Detect which cell encompasses the target text, then output its (x, y) center coordinate. 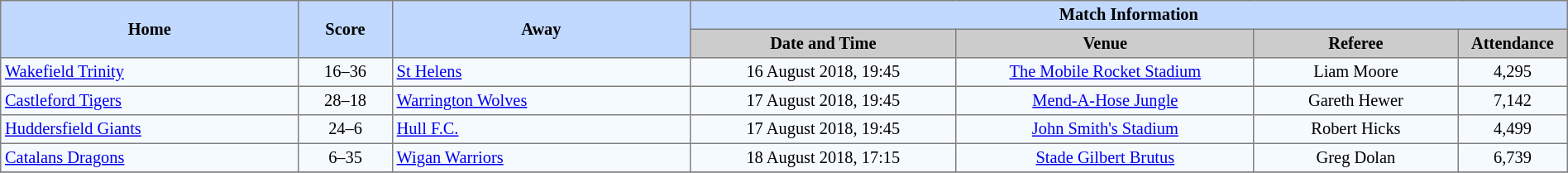
Liam Moore (1355, 72)
Catalans Dragons (150, 157)
24–6 (346, 129)
St Helens (541, 72)
Away (541, 30)
28–18 (346, 100)
Wakefield Trinity (150, 72)
The Mobile Rocket Stadium (1105, 72)
Robert Hicks (1355, 129)
Attendance (1513, 43)
Wigan Warriors (541, 157)
16 August 2018, 19:45 (823, 72)
4,499 (1513, 129)
Venue (1105, 43)
Mend-A-Hose Jungle (1105, 100)
Match Information (1128, 15)
Huddersfield Giants (150, 129)
Date and Time (823, 43)
Castleford Tigers (150, 100)
Warrington Wolves (541, 100)
Home (150, 30)
Greg Dolan (1355, 157)
6–35 (346, 157)
6,739 (1513, 157)
Referee (1355, 43)
Score (346, 30)
John Smith's Stadium (1105, 129)
Gareth Hewer (1355, 100)
4,295 (1513, 72)
16–36 (346, 72)
Hull F.C. (541, 129)
7,142 (1513, 100)
Stade Gilbert Brutus (1105, 157)
18 August 2018, 17:15 (823, 157)
